Pinpoint the cell where the given text exists, returning its [X, Y] midpoint coordinate. 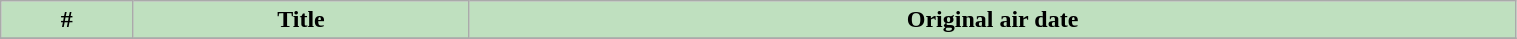
Title [301, 20]
# [67, 20]
Original air date [992, 20]
